Detect which cell encompasses the target text, then output its (X, Y) center coordinate. 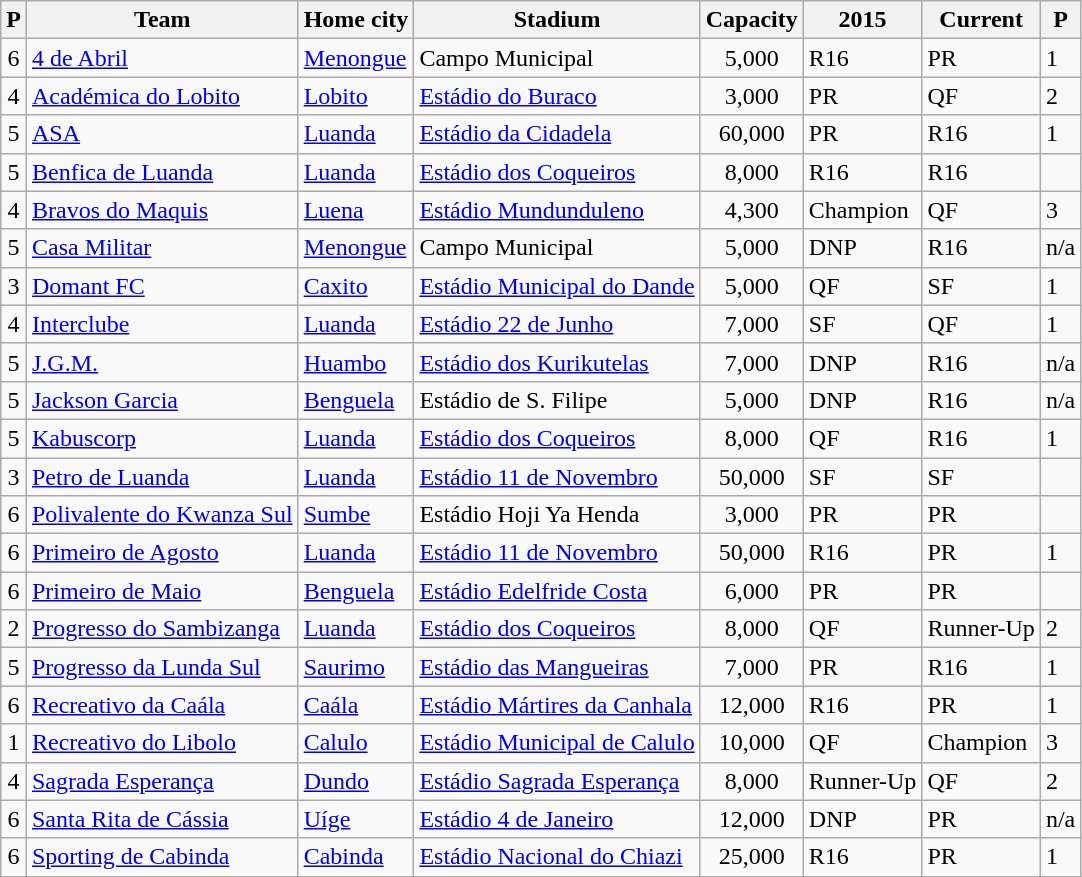
Sumbe (356, 515)
Sporting de Cabinda (162, 857)
Benfica de Luanda (162, 172)
Santa Rita de Cássia (162, 819)
Recreativo da Caála (162, 705)
Estádio Hoji Ya Henda (557, 515)
Sagrada Esperança (162, 781)
Estádio dos Kurikutelas (557, 362)
Calulo (356, 743)
Bravos do Maquis (162, 210)
Estádio Mundunduleno (557, 210)
Estádio do Buraco (557, 96)
Current (982, 20)
Progresso do Sambizanga (162, 629)
10,000 (752, 743)
Estádio 22 de Junho (557, 324)
Caxito (356, 286)
Estádio Mártires da Canhala (557, 705)
Estádio de S. Filipe (557, 400)
6,000 (752, 591)
Petro de Luanda (162, 477)
Capacity (752, 20)
Caála (356, 705)
Estádio Nacional do Chiazi (557, 857)
Estádio da Cidadela (557, 134)
Progresso da Lunda Sul (162, 667)
Huambo (356, 362)
Luena (356, 210)
J.G.M. (162, 362)
Primeiro de Maio (162, 591)
Estádio Municipal do Dande (557, 286)
Estádio das Mangueiras (557, 667)
Interclube (162, 324)
Cabinda (356, 857)
Dundo (356, 781)
Team (162, 20)
Recreativo do Libolo (162, 743)
25,000 (752, 857)
Home city (356, 20)
Primeiro de Agosto (162, 553)
Polivalente do Kwanza Sul (162, 515)
Domant FC (162, 286)
Estádio Edelfride Costa (557, 591)
4,300 (752, 210)
Jackson Garcia (162, 400)
Stadium (557, 20)
Estádio 4 de Janeiro (557, 819)
60,000 (752, 134)
Estádio Sagrada Esperança (557, 781)
Lobito (356, 96)
Casa Militar (162, 248)
Saurimo (356, 667)
Uíge (356, 819)
Kabuscorp (162, 438)
Académica do Lobito (162, 96)
ASA (162, 134)
2015 (862, 20)
Estádio Municipal de Calulo (557, 743)
4 de Abril (162, 58)
